Pinpoint the cell where the given text exists, returning its [X, Y] midpoint coordinate. 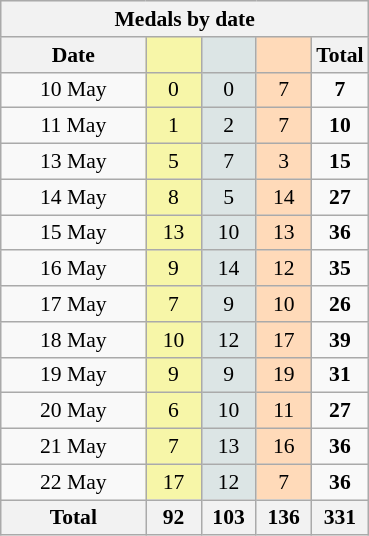
2 [228, 126]
11 [284, 411]
16 May [74, 269]
331 [340, 518]
18 May [74, 340]
15 [340, 162]
35 [340, 269]
Medals by date [185, 19]
10 May [74, 90]
31 [340, 375]
14 May [74, 197]
19 [284, 375]
103 [228, 518]
92 [174, 518]
6 [174, 411]
11 May [74, 126]
22 May [74, 482]
15 May [74, 233]
136 [284, 518]
21 May [74, 447]
Date [74, 55]
39 [340, 340]
26 [340, 304]
19 May [74, 375]
1 [174, 126]
17 May [74, 304]
13 May [74, 162]
3 [284, 162]
20 May [74, 411]
8 [174, 197]
16 [284, 447]
